Find where the given text appears and provide that cell's center as (X, Y) coordinate. 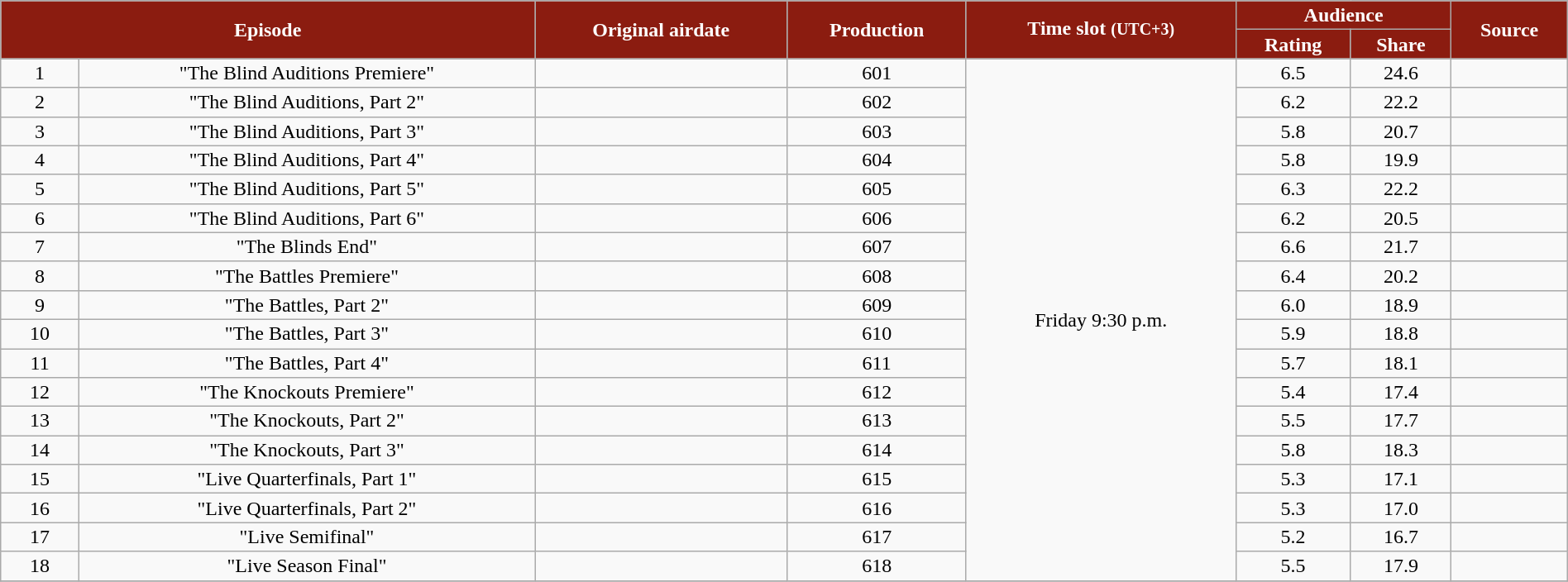
5.2 (1293, 537)
608 (877, 276)
9 (40, 304)
18.3 (1401, 450)
Time slot (UTC+3) (1101, 30)
"The Blind Auditions, Part 3" (306, 131)
Source (1509, 30)
6.0 (1293, 304)
5.7 (1293, 364)
616 (877, 508)
17.4 (1401, 392)
"Live Quarterfinals, Part 2" (306, 508)
607 (877, 246)
"The Knockouts Premiere" (306, 392)
6 (40, 218)
601 (877, 73)
"The Blind Auditions, Part 6" (306, 218)
Rating (1293, 45)
8 (40, 276)
Audience (1343, 15)
18.1 (1401, 364)
604 (877, 160)
610 (877, 334)
Episode (268, 30)
17.0 (1401, 508)
"The Battles, Part 2" (306, 304)
17.1 (1401, 479)
18.9 (1401, 304)
6.6 (1293, 246)
609 (877, 304)
"Live Season Final" (306, 565)
20.2 (1401, 276)
11 (40, 364)
24.6 (1401, 73)
"The Knockouts, Part 2" (306, 422)
5.4 (1293, 392)
6.4 (1293, 276)
13 (40, 422)
6.3 (1293, 188)
603 (877, 131)
5 (40, 188)
614 (877, 450)
Friday 9:30 p.m. (1101, 319)
"The Knockouts, Part 3" (306, 450)
"The Battles, Part 4" (306, 364)
18 (40, 565)
613 (877, 422)
20.5 (1401, 218)
5.9 (1293, 334)
611 (877, 364)
6.5 (1293, 73)
19.9 (1401, 160)
617 (877, 537)
10 (40, 334)
17.9 (1401, 565)
618 (877, 565)
"The Blind Auditions Premiere" (306, 73)
16.7 (1401, 537)
4 (40, 160)
"The Blinds End" (306, 246)
612 (877, 392)
1 (40, 73)
20.7 (1401, 131)
7 (40, 246)
21.7 (1401, 246)
14 (40, 450)
3 (40, 131)
15 (40, 479)
"The Blind Auditions, Part 2" (306, 103)
17 (40, 537)
"Live Quarterfinals, Part 1" (306, 479)
16 (40, 508)
Production (877, 30)
602 (877, 103)
"The Blind Auditions, Part 4" (306, 160)
"The Battles Premiere" (306, 276)
"Live Semifinal" (306, 537)
606 (877, 218)
2 (40, 103)
Original airdate (661, 30)
12 (40, 392)
605 (877, 188)
"The Blind Auditions, Part 5" (306, 188)
615 (877, 479)
Share (1401, 45)
17.7 (1401, 422)
18.8 (1401, 334)
"The Battles, Part 3" (306, 334)
